Output the (x, y) coordinate of the center of the cell containing the given text.  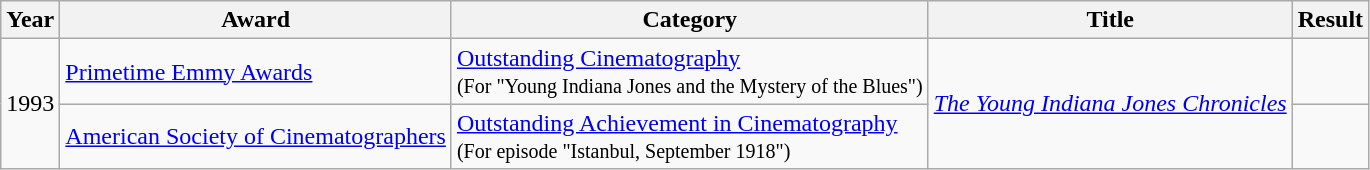
Outstanding Cinematography(For "Young Indiana Jones and the Mystery of the Blues") (690, 72)
Title (1110, 20)
Outstanding Achievement in Cinematography(For episode "Istanbul, September 1918") (690, 136)
Result (1330, 20)
Primetime Emmy Awards (256, 72)
The Young Indiana Jones Chronicles (1110, 104)
Year (30, 20)
Category (690, 20)
American Society of Cinematographers (256, 136)
Award (256, 20)
1993 (30, 104)
